Locate the cell with the specified text and output its [X, Y] center coordinate. 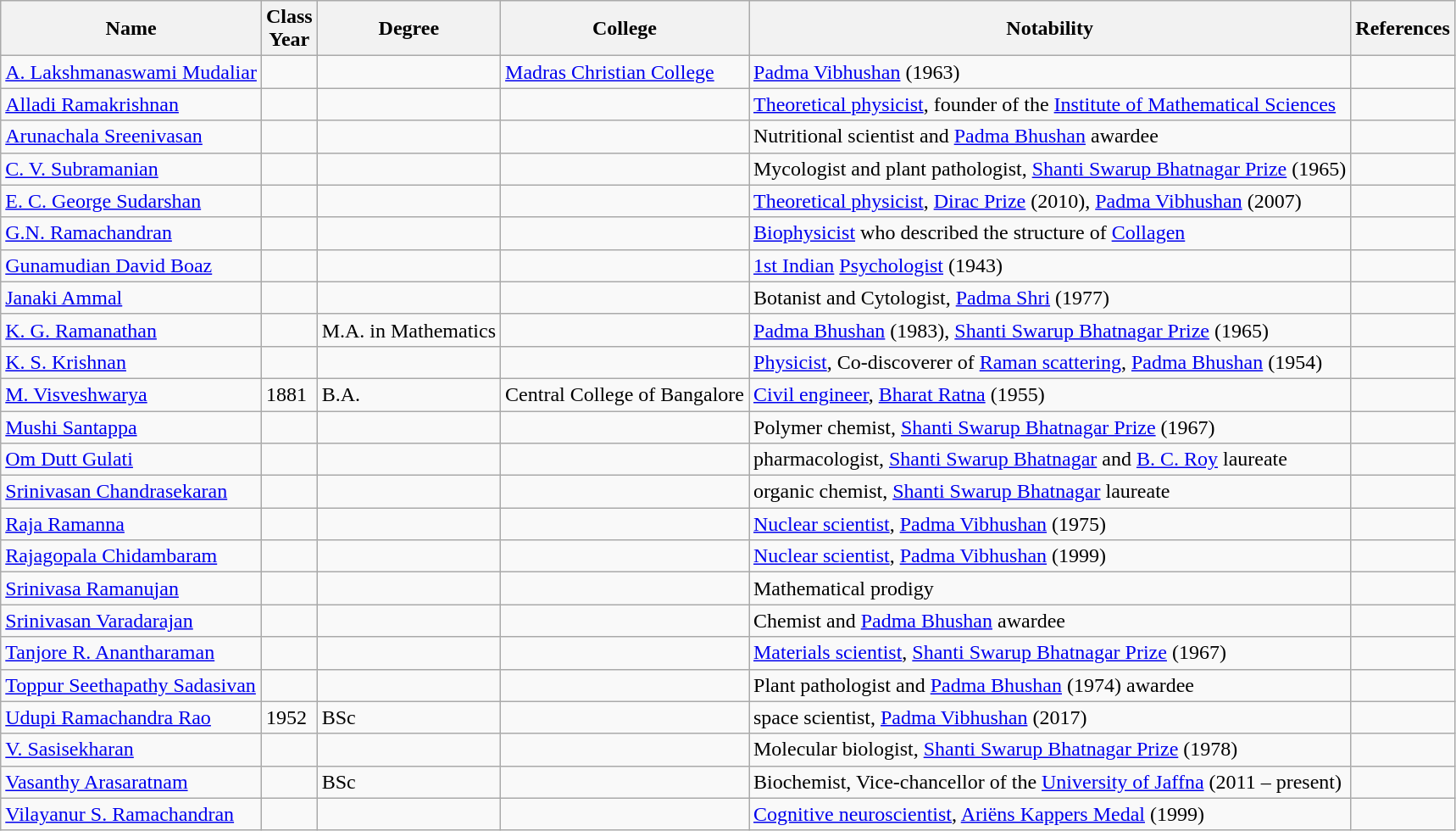
Polymer chemist, Shanti Swarup Bhatnagar Prize (1967) [1050, 427]
Nuclear scientist, Padma Vibhushan (1975) [1050, 524]
Srinivasan Varadarajan [131, 621]
Udupi Ramachandra Rao [131, 717]
Central College of Bangalore [625, 394]
Nuclear scientist, Padma Vibhushan (1999) [1050, 556]
Biophysicist who described the structure of Collagen [1050, 233]
Madras Christian College [625, 72]
Chemist and Padma Bhushan awardee [1050, 621]
Mycologist and plant pathologist, Shanti Swarup Bhatnagar Prize (1965) [1050, 169]
Padma Vibhushan (1963) [1050, 72]
Arunachala Sreenivasan [131, 137]
References [1403, 29]
Vasanthy Arasaratnam [131, 782]
College [625, 29]
Om Dutt Gulati [131, 460]
Toppur Seethapathy Sadasivan [131, 685]
Biochemist, Vice-chancellor of the University of Jaffna (2011 – present) [1050, 782]
Degree [408, 29]
space scientist, Padma Vibhushan (2017) [1050, 717]
M. Visveshwarya [131, 394]
M.A. in Mathematics [408, 330]
E. C. George Sudarshan [131, 201]
Gunamudian David Boaz [131, 265]
Notability [1050, 29]
Cognitive neuroscientist, Ariëns Kappers Medal (1999) [1050, 814]
Srinivasa Ramanujan [131, 588]
Alladi Ramakrishnan [131, 104]
C. V. Subramanian [131, 169]
B.A. [408, 394]
Physicist, Co-discoverer of Raman scattering, Padma Bhushan (1954) [1050, 362]
V. Sasisekharan [131, 750]
K. S. Krishnan [131, 362]
Theoretical physicist, Dirac Prize (2010), Padma Vibhushan (2007) [1050, 201]
Padma Bhushan (1983), Shanti Swarup Bhatnagar Prize (1965) [1050, 330]
Rajagopala Chidambaram [131, 556]
Civil engineer, Bharat Ratna (1955) [1050, 394]
organic chemist, Shanti Swarup Bhatnagar laureate [1050, 492]
G.N. Ramachandran [131, 233]
Name [131, 29]
1952 [289, 717]
Tanjore R. Anantharaman [131, 653]
Botanist and Cytologist, Padma Shri (1977) [1050, 298]
Nutritional scientist and Padma Bhushan awardee [1050, 137]
Raja Ramanna [131, 524]
Molecular biologist, Shanti Swarup Bhatnagar Prize (1978) [1050, 750]
Plant pathologist and Padma Bhushan (1974) awardee [1050, 685]
1st Indian Psychologist (1943) [1050, 265]
Janaki Ammal [131, 298]
ClassYear [289, 29]
1881 [289, 394]
Mathematical prodigy [1050, 588]
K. G. Ramanathan [131, 330]
Materials scientist, Shanti Swarup Bhatnagar Prize (1967) [1050, 653]
Srinivasan Chandrasekaran [131, 492]
Vilayanur S. Ramachandran [131, 814]
A. Lakshmanaswami Mudaliar [131, 72]
Theoretical physicist, founder of the Institute of Mathematical Sciences [1050, 104]
pharmacologist, Shanti Swarup Bhatnagar and B. C. Roy laureate [1050, 460]
Mushi Santappa [131, 427]
